Find where the given text appears and provide that cell's center as [x, y] coordinate. 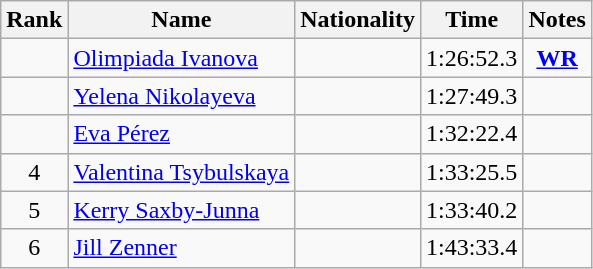
Yelena Nikolayeva [182, 96]
1:26:52.3 [471, 58]
Nationality [358, 20]
Jill Zenner [182, 248]
Olimpiada Ivanova [182, 58]
Notes [557, 20]
4 [34, 172]
5 [34, 210]
1:33:40.2 [471, 210]
Valentina Tsybulskaya [182, 172]
WR [557, 58]
Name [182, 20]
1:32:22.4 [471, 134]
Time [471, 20]
6 [34, 248]
1:43:33.4 [471, 248]
1:33:25.5 [471, 172]
Eva Pérez [182, 134]
1:27:49.3 [471, 96]
Kerry Saxby-Junna [182, 210]
Rank [34, 20]
